Identify which cell holds the provided text, then report its [x, y] central coordinate. 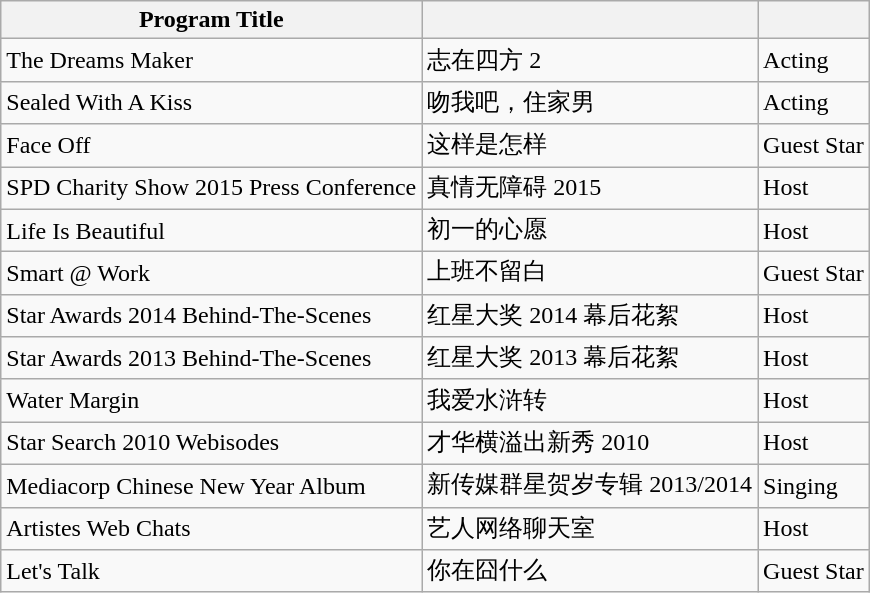
红星大奖 2013 幕后花絮 [590, 358]
Mediacorp Chinese New Year Album [212, 486]
才华横溢出新秀 2010 [590, 444]
Star Awards 2014 Behind-The-Scenes [212, 316]
Water Margin [212, 400]
Star Awards 2013 Behind-The-Scenes [212, 358]
Face Off [212, 146]
Program Title [212, 20]
初一的心愿 [590, 230]
Smart @ Work [212, 274]
吻我吧，住家男 [590, 102]
红星大奖 2014 幕后花絮 [590, 316]
我爱水浒转 [590, 400]
The Dreams Maker [212, 60]
Life Is Beautiful [212, 230]
艺人网络聊天室 [590, 528]
志在四方 2 [590, 60]
你在囧什么 [590, 572]
SPD Charity Show 2015 Press Conference [212, 188]
Artistes Web Chats [212, 528]
Sealed With A Kiss [212, 102]
上班不留白 [590, 274]
Star Search 2010 Webisodes [212, 444]
真情无障碍 2015 [590, 188]
Let's Talk [212, 572]
这样是怎样 [590, 146]
Singing [814, 486]
新传媒群星贺岁专辑 2013/2014 [590, 486]
